From the cell containing the given text, extract its center point as [x, y] coordinate. 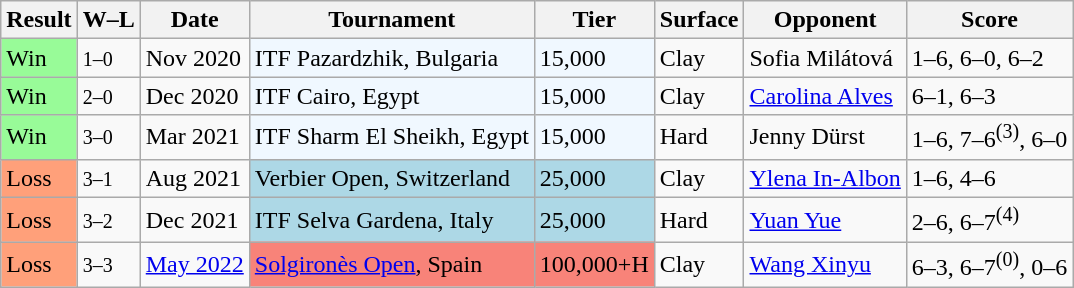
6–3, 6–7(0), 0–6 [989, 264]
Dec 2020 [194, 96]
Ylena In-Albon [825, 178]
1–6, 4–6 [989, 178]
Tournament [392, 20]
6–1, 6–3 [989, 96]
3–0 [108, 138]
Wang Xinyu [825, 264]
2–0 [108, 96]
ITF Selva Gardena, Italy [392, 220]
Mar 2021 [194, 138]
ITF Sharm El Sheikh, Egypt [392, 138]
Tier [594, 20]
Solgironès Open, Spain [392, 264]
Date [194, 20]
Dec 2021 [194, 220]
Opponent [825, 20]
Nov 2020 [194, 58]
2–6, 6–7(4) [989, 220]
Score [989, 20]
ITF Cairo, Egypt [392, 96]
100,000+H [594, 264]
3–1 [108, 178]
1–6, 6–0, 6–2 [989, 58]
May 2022 [194, 264]
Sofia Milátová [825, 58]
Jenny Dürst [825, 138]
Verbier Open, Switzerland [392, 178]
3–3 [108, 264]
ITF Pazardzhik, Bulgaria [392, 58]
Result [39, 20]
1–0 [108, 58]
Yuan Yue [825, 220]
1–6, 7–6(3), 6–0 [989, 138]
Aug 2021 [194, 178]
W–L [108, 20]
Carolina Alves [825, 96]
3–2 [108, 220]
Surface [699, 20]
